Capture the cell that displays the provided text and extract its [X, Y] central coordinate. 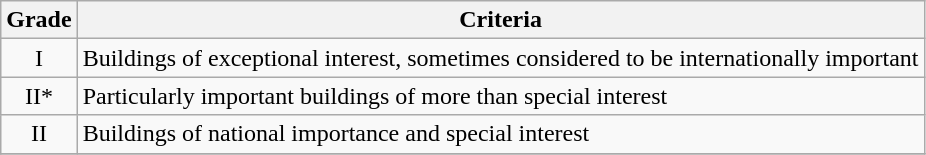
Grade [39, 20]
Buildings of exceptional interest, sometimes considered to be internationally important [500, 58]
II* [39, 96]
I [39, 58]
Particularly important buildings of more than special interest [500, 96]
II [39, 134]
Criteria [500, 20]
Buildings of national importance and special interest [500, 134]
